Identify which cell holds the provided text, then report its (X, Y) central coordinate. 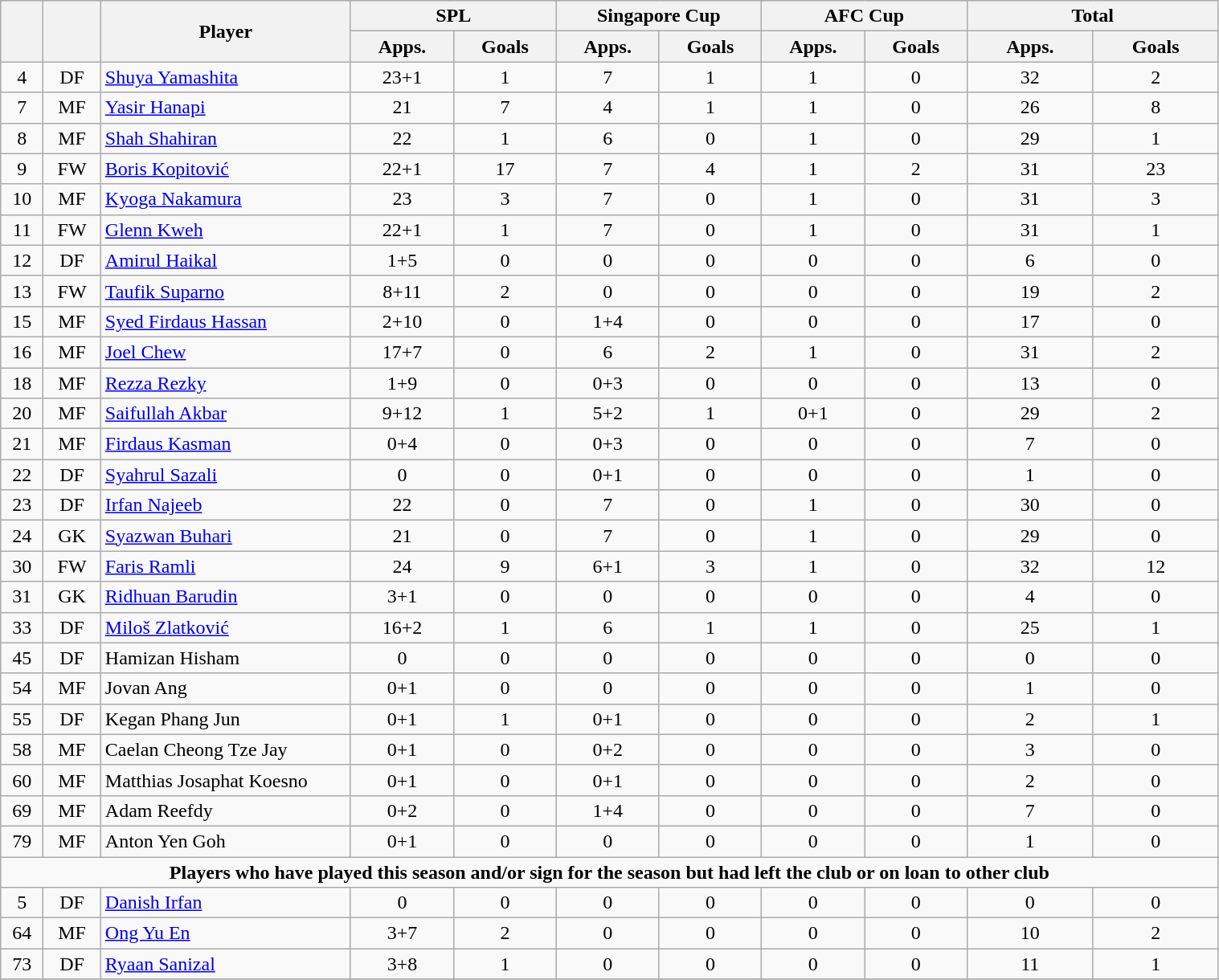
1+5 (402, 260)
69 (22, 811)
Yasir Hanapi (225, 108)
Player (225, 31)
33 (22, 627)
Adam Reefdy (225, 811)
Amirul Haikal (225, 260)
Singapore Cup (659, 16)
Total (1093, 16)
Caelan Cheong Tze Jay (225, 749)
Faris Ramli (225, 566)
Firdaus Kasman (225, 444)
SPL (453, 16)
45 (22, 658)
5 (22, 903)
Saifullah Akbar (225, 414)
Shah Shahiran (225, 138)
Boris Kopitović (225, 169)
Ryaan Sanizal (225, 964)
16 (22, 352)
Syazwan Buhari (225, 536)
Glenn Kweh (225, 230)
3+1 (402, 597)
Danish Irfan (225, 903)
Syed Firdaus Hassan (225, 321)
0+4 (402, 444)
Irfan Najeeb (225, 505)
9+12 (402, 414)
3+7 (402, 933)
25 (1030, 627)
Kyoga Nakamura (225, 199)
2+10 (402, 321)
Shuya Yamashita (225, 77)
55 (22, 719)
64 (22, 933)
15 (22, 321)
Kegan Phang Jun (225, 719)
Miloš Zlatković (225, 627)
Syahrul Sazali (225, 475)
AFC Cup (865, 16)
5+2 (607, 414)
3+8 (402, 964)
17+7 (402, 352)
Hamizan Hisham (225, 658)
Players who have played this season and/or sign for the season but had left the club or on loan to other club (609, 872)
58 (22, 749)
26 (1030, 108)
Ong Yu En (225, 933)
54 (22, 688)
16+2 (402, 627)
Jovan Ang (225, 688)
6+1 (607, 566)
73 (22, 964)
1+9 (402, 383)
Taufik Suparno (225, 291)
Matthias Josaphat Koesno (225, 780)
60 (22, 780)
Ridhuan Barudin (225, 597)
79 (22, 841)
Rezza Rezky (225, 383)
Anton Yen Goh (225, 841)
18 (22, 383)
19 (1030, 291)
Joel Chew (225, 352)
8+11 (402, 291)
20 (22, 414)
23+1 (402, 77)
